Return [x, y] of the center of cell containing provided text 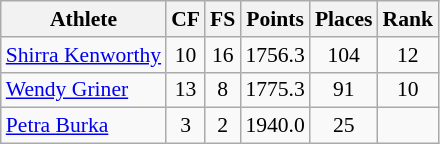
FS [222, 19]
Athlete [84, 19]
16 [222, 55]
Points [274, 19]
13 [186, 90]
104 [344, 55]
1756.3 [274, 55]
Wendy Griner [84, 90]
Places [344, 19]
3 [186, 126]
8 [222, 90]
25 [344, 126]
2 [222, 126]
CF [186, 19]
Petra Burka [84, 126]
91 [344, 90]
12 [408, 55]
1940.0 [274, 126]
1775.3 [274, 90]
Shirra Kenworthy [84, 55]
Rank [408, 19]
